From the cell containing the given text, extract its center point as (X, Y) coordinate. 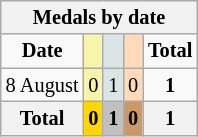
Date (42, 51)
8 August (42, 85)
Medals by date (100, 17)
